Locate the cell with the specified text and output its [X, Y] center coordinate. 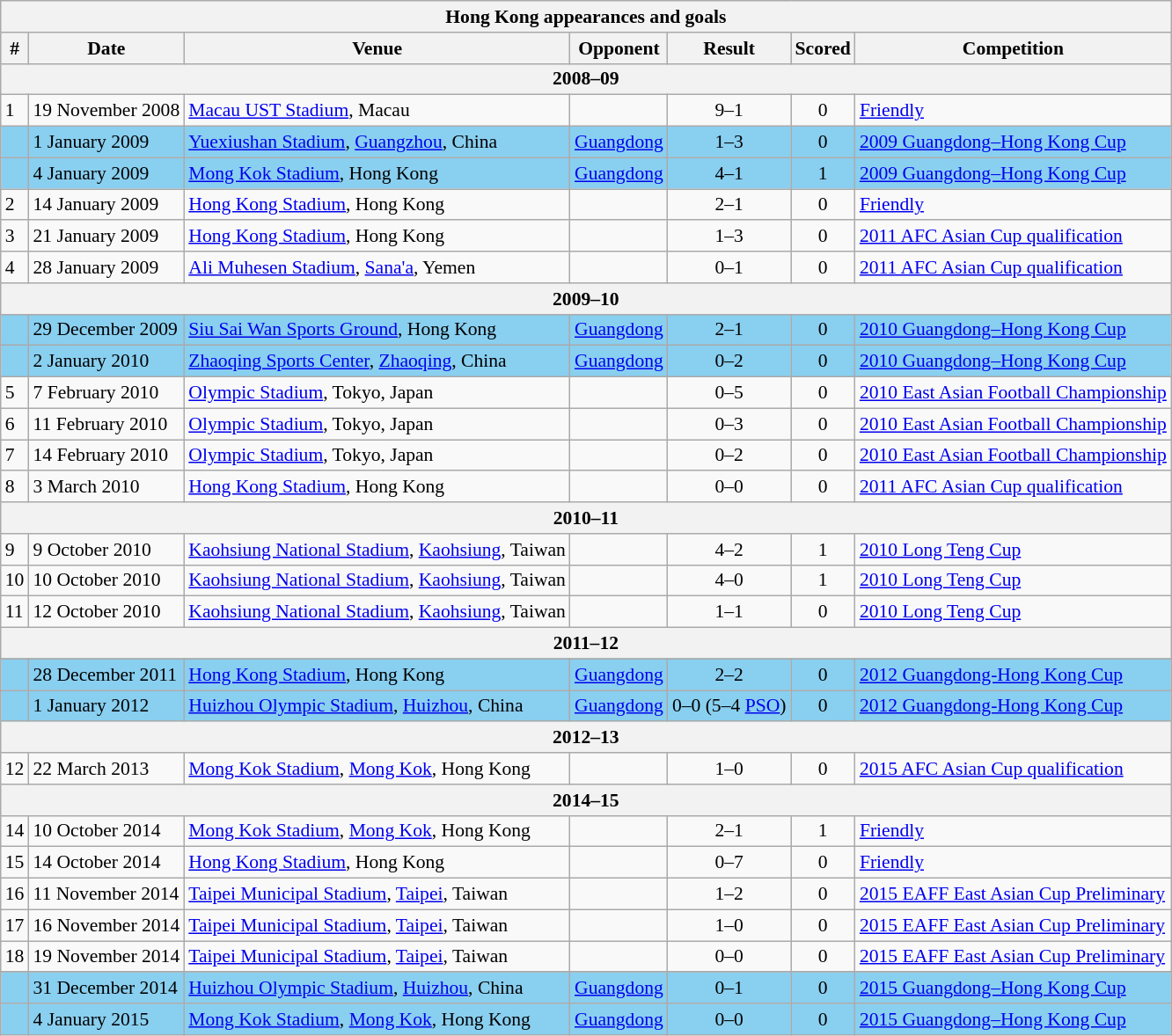
1 January 2012 [106, 706]
2015 AFC Asian Cup qualification [1014, 769]
8 [15, 487]
4 [15, 267]
7 February 2010 [106, 393]
2 [15, 205]
4–2 [729, 550]
4–1 [729, 173]
1–2 [729, 894]
2 January 2010 [106, 361]
12 October 2010 [106, 612]
3 March 2010 [106, 487]
22 March 2013 [106, 769]
9–1 [729, 111]
15 [15, 863]
# [15, 48]
31 December 2014 [106, 989]
9 [15, 550]
Venue [377, 48]
5 [15, 393]
18 [15, 957]
2008–09 [586, 79]
1 January 2009 [106, 142]
Competition [1014, 48]
2011–12 [586, 644]
11 November 2014 [106, 894]
7 [15, 456]
0–7 [729, 863]
Hong Kong appearances and goals [586, 17]
2009–10 [586, 299]
19 November 2014 [106, 957]
2–2 [729, 675]
11 February 2010 [106, 424]
17 [15, 925]
28 December 2011 [106, 675]
Scored [824, 48]
10 October 2010 [106, 580]
0–3 [729, 424]
10 October 2014 [106, 831]
6 [15, 424]
29 December 2009 [106, 330]
Macau UST Stadium, Macau [377, 111]
Ali Muhesen Stadium, Sana'a, Yemen [377, 267]
Yuexiushan Stadium, Guangzhou, China [377, 142]
4–0 [729, 580]
14 October 2014 [106, 863]
2010–11 [586, 518]
0–5 [729, 393]
Zhaoqing Sports Center, Zhaoqing, China [377, 361]
1–1 [729, 612]
16 November 2014 [106, 925]
14 February 2010 [106, 456]
4 January 2009 [106, 173]
Siu Sai Wan Sports Ground, Hong Kong [377, 330]
Mong Kok Stadium, Hong Kong [377, 173]
12 [15, 769]
19 November 2008 [106, 111]
14 January 2009 [106, 205]
0–0 (5–4 PSO) [729, 706]
14 [15, 831]
21 January 2009 [106, 237]
Opponent [619, 48]
9 October 2010 [106, 550]
2012–13 [586, 738]
Result [729, 48]
16 [15, 894]
Date [106, 48]
11 [15, 612]
2014–15 [586, 800]
4 January 2015 [106, 1019]
10 [15, 580]
3 [15, 237]
28 January 2009 [106, 267]
